Identify which cell holds the provided text, then report its [x, y] central coordinate. 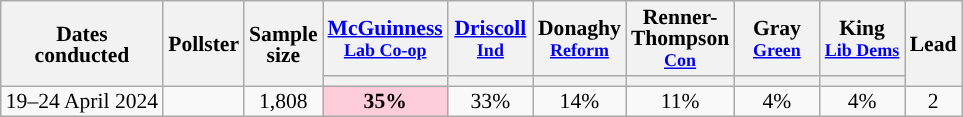
Renner-ThompsonCon [680, 38]
Lead [934, 44]
KingLib Dems [862, 38]
Datesconducted [82, 44]
19–24 April 2024 [82, 102]
2 [934, 102]
14% [580, 102]
McGuinnessLab Co-op [386, 38]
11% [680, 102]
Samplesize [283, 44]
GrayGreen [776, 38]
DriscollInd [490, 38]
DonaghyReform [580, 38]
1,808 [283, 102]
33% [490, 102]
Pollster [204, 44]
35% [386, 102]
